Return the [x, y] coordinate for the center point of the cell that contains the specified text.  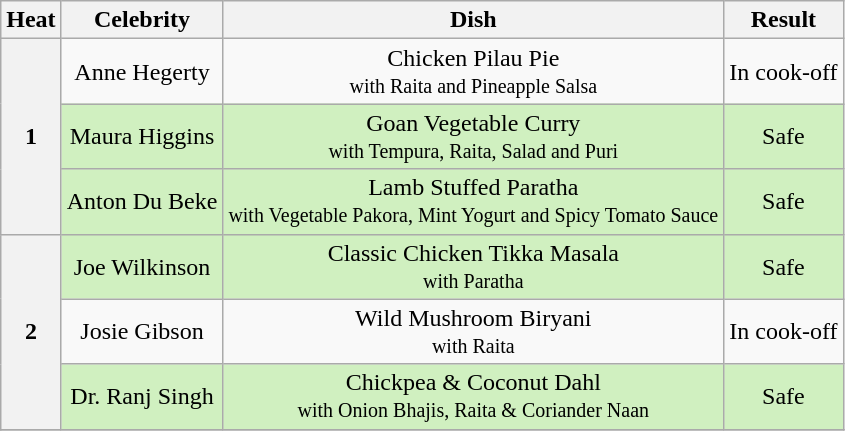
Anne Hegerty [142, 72]
Anton Du Beke [142, 202]
Wild Mushroom Biryaniwith Raita [474, 332]
2 [31, 332]
Celebrity [142, 20]
Dish [474, 20]
Classic Chicken Tikka Masalawith Paratha [474, 266]
Result [784, 20]
Maura Higgins [142, 136]
Dr. Ranj Singh [142, 396]
Heat [31, 20]
Chickpea & Coconut Dahlwith Onion Bhajis, Raita & Coriander Naan [474, 396]
Chicken Pilau Piewith Raita and Pineapple Salsa [474, 72]
Lamb Stuffed Parathawith Vegetable Pakora, Mint Yogurt and Spicy Tomato Sauce [474, 202]
Goan Vegetable Currywith Tempura, Raita, Salad and Puri [474, 136]
Josie Gibson [142, 332]
Joe Wilkinson [142, 266]
1 [31, 136]
